Capture the cell that displays the provided text and extract its (x, y) central coordinate. 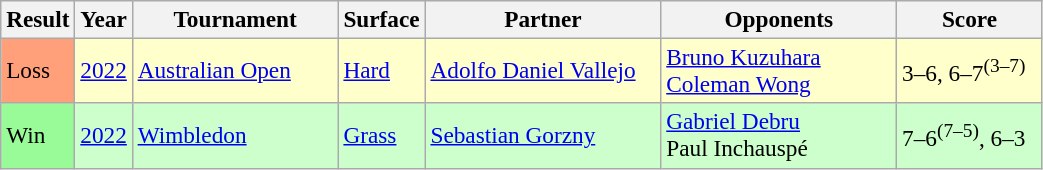
Score (970, 19)
Partner (543, 19)
Tournament (235, 19)
Win (38, 136)
Result (38, 19)
Gabriel Debru Paul Inchauspé (779, 136)
Surface (382, 19)
Adolfo Daniel Vallejo (543, 70)
Year (104, 19)
Sebastian Gorzny (543, 136)
Grass (382, 136)
Opponents (779, 19)
Australian Open (235, 70)
Hard (382, 70)
3–6, 6–7(3–7) (970, 70)
Bruno Kuzuhara Coleman Wong (779, 70)
7–6(7–5), 6–3 (970, 136)
Loss (38, 70)
Wimbledon (235, 136)
